Identify which cell holds the provided text, then report its (x, y) central coordinate. 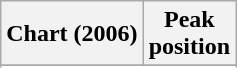
Chart (2006) (72, 34)
Peakposition (189, 34)
